Return [X, Y] of the center of cell containing provided text 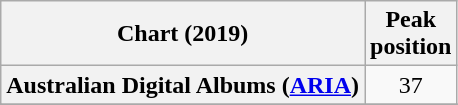
37 [411, 85]
Australian Digital Albums (ARIA) [183, 85]
Chart (2019) [183, 34]
Peakposition [411, 34]
